Detect which cell encompasses the target text, then output its (x, y) center coordinate. 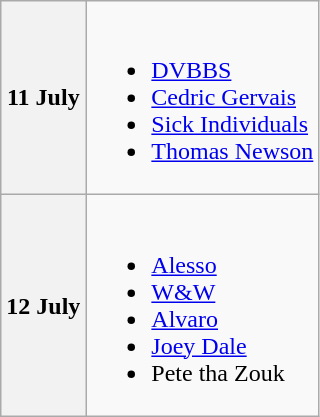
DVBBSCedric GervaisSick IndividualsThomas Newson (202, 98)
AlessoW&WAlvaroJoey DalePete tha Zouk (202, 306)
12 July (44, 306)
11 July (44, 98)
